Output the (X, Y) coordinate of the center of the cell containing the given text.  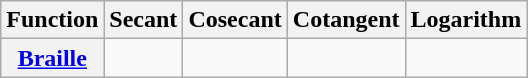
Logarithm (466, 20)
Secant (144, 20)
Function (52, 20)
Braille (52, 58)
Cotangent (346, 20)
Cosecant (235, 20)
